Output the [X, Y] coordinate of the center of the cell containing the given text.  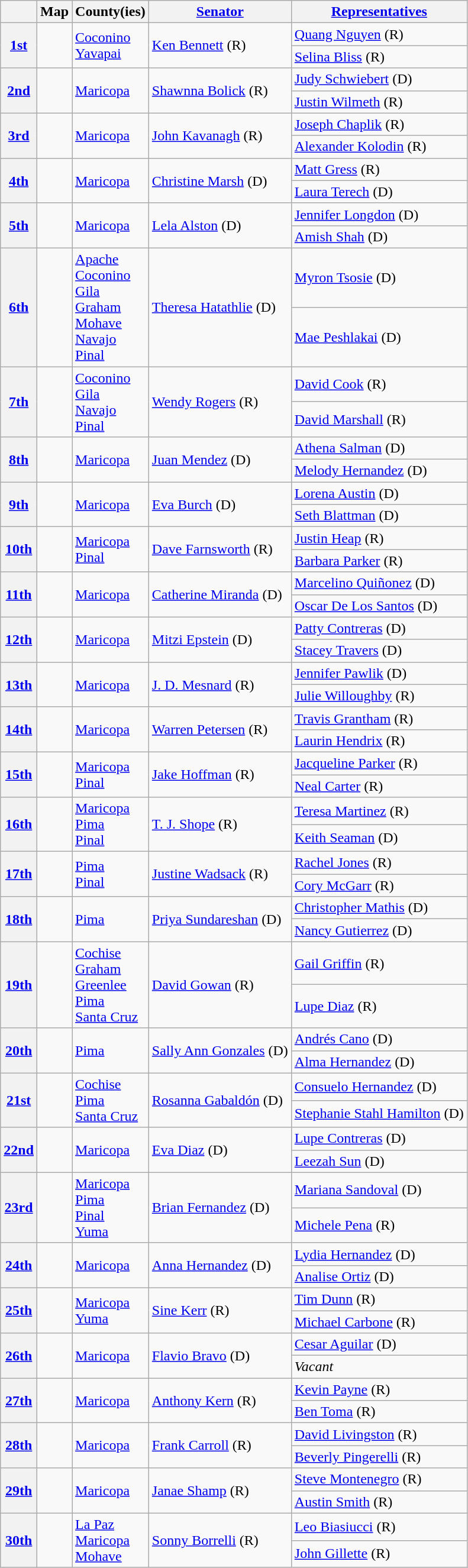
Alexander Kolodin (R) [379, 147]
Cesar Aguilar (D) [379, 1344]
Ben Toma (R) [379, 1412]
1st [19, 46]
Christopher Mathis (D) [379, 908]
Myron Tsosie (D) [379, 277]
John Gillette (R) [379, 1554]
19th [19, 985]
Mae Peshlakai (D) [379, 337]
Marcelino Quiñonez (D) [379, 583]
27th [19, 1401]
Leo Biasiucci (R) [379, 1527]
29th [19, 1491]
Christine Marsh (D) [220, 180]
Lorena Austin (D) [379, 493]
Mariana Sandoval (D) [379, 1190]
18th [19, 919]
Priya Sundareshan (D) [220, 919]
Rosanna Gabaldón (D) [220, 1100]
Jennifer Longdon (D) [379, 214]
Patty Contreras (D) [379, 628]
CochisePimaSanta Cruz [111, 1100]
Janae Shamp (R) [220, 1491]
Eva Diaz (D) [220, 1150]
Anthony Kern (R) [220, 1401]
Steve Montenegro (R) [379, 1479]
8th [19, 460]
2nd [19, 90]
4th [19, 180]
Amish Shah (D) [379, 237]
Rachel Jones (R) [379, 863]
Tim Dunn (R) [379, 1299]
Sonny Borrelli (R) [220, 1540]
Alma Hernandez (D) [379, 1062]
Austin Smith (R) [379, 1502]
Joseph Chaplik (R) [379, 124]
Justin Wilmeth (R) [379, 102]
7th [19, 402]
John Kavanagh (R) [220, 135]
Laura Terech (D) [379, 192]
CochiseGrahamGreenleePimaSanta Cruz [111, 985]
J. D. Mesnard (R) [220, 684]
23rd [19, 1208]
Judy Schwiebert (D) [379, 79]
Michael Carbone (R) [379, 1322]
Juan Mendez (D) [220, 460]
Jacqueline Parker (R) [379, 763]
11th [19, 594]
MaricopaYuma [111, 1310]
Ken Bennett (R) [220, 46]
Andrés Cano (D) [379, 1039]
ApacheCoconinoGilaGrahamMohaveNavajoPinal [111, 307]
Leezah Sun (D) [379, 1161]
David Cook (R) [379, 384]
MaricopaPimaPinalYuma [111, 1208]
3rd [19, 135]
David Marshall (R) [379, 419]
County(ies) [111, 12]
13th [19, 684]
Beverly Pingerelli (R) [379, 1457]
Sine Kerr (R) [220, 1310]
5th [19, 225]
14th [19, 729]
6th [19, 307]
17th [19, 874]
Neal Carter (R) [379, 786]
Athena Salman (D) [379, 448]
Laurin Hendrix (R) [379, 741]
Consuelo Hernandez (D) [379, 1087]
Wendy Rogers (R) [220, 402]
Oscar De Los Santos (D) [379, 606]
Vacant [379, 1367]
Gail Griffin (R) [379, 963]
26th [19, 1356]
MaricopaPimaPinal [111, 825]
Justine Wadsack (R) [220, 874]
Nancy Gutierrez (D) [379, 930]
Lydia Hernandez (D) [379, 1254]
Stacey Travers (D) [379, 651]
CoconinoYavapai [111, 46]
Sally Ann Gonzales (D) [220, 1050]
Cory McGarr (R) [379, 885]
Frank Carroll (R) [220, 1446]
David Livingston (R) [379, 1434]
Anna Hernandez (D) [220, 1265]
12th [19, 639]
Brian Fernandez (D) [220, 1208]
La PazMaricopaMohave [111, 1540]
24th [19, 1265]
Eva Burch (D) [220, 505]
Catherine Miranda (D) [220, 594]
Stephanie Stahl Hamilton (D) [379, 1114]
Matt Gress (R) [379, 169]
9th [19, 505]
Teresa Martinez (R) [379, 811]
Map [54, 12]
Theresa Hatathlie (D) [220, 307]
T. J. Shope (R) [220, 825]
25th [19, 1310]
CoconinoGilaNavajoPinal [111, 402]
Kevin Payne (R) [379, 1389]
Selina Bliss (R) [379, 57]
Dave Farnsworth (R) [220, 549]
Analise Ortiz (D) [379, 1276]
Warren Petersen (R) [220, 729]
Jennifer Pawlik (D) [379, 673]
Michele Pena (R) [379, 1226]
Melody Hernandez (D) [379, 471]
21st [19, 1100]
28th [19, 1446]
15th [19, 774]
PimaPinal [111, 874]
30th [19, 1540]
Keith Seaman (D) [379, 838]
Barbara Parker (R) [379, 561]
Travis Grantham (R) [379, 718]
David Gowan (R) [220, 985]
20th [19, 1050]
Jake Hoffman (R) [220, 774]
Senator [220, 12]
10th [19, 549]
Julie Willoughby (R) [379, 696]
Seth Blattman (D) [379, 516]
Lupe Diaz (R) [379, 1007]
22nd [19, 1150]
Mitzi Epstein (D) [220, 639]
16th [19, 825]
Justin Heap (R) [379, 538]
Quang Nguyen (R) [379, 34]
Shawnna Bolick (R) [220, 90]
Lela Alston (D) [220, 225]
Lupe Contreras (D) [379, 1139]
Representatives [379, 12]
Flavio Bravo (D) [220, 1356]
